Pinpoint the cell where the given text exists, returning its [x, y] midpoint coordinate. 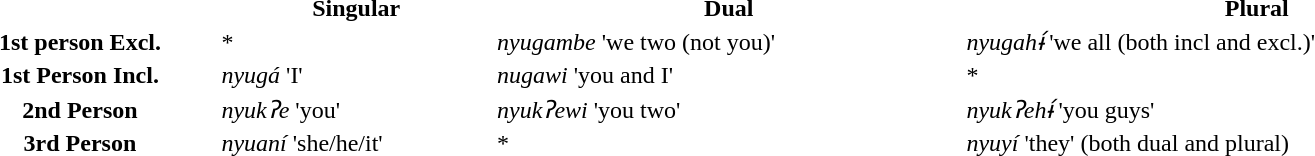
nyukʔe 'you' [356, 110]
nugawi 'you and I' [729, 75]
nyugambe 'we two (not you)' [729, 42]
nyukʔewi 'you two' [729, 110]
* [356, 42]
nyugá 'I' [356, 75]
